Return [X, Y] of the center of cell containing provided text 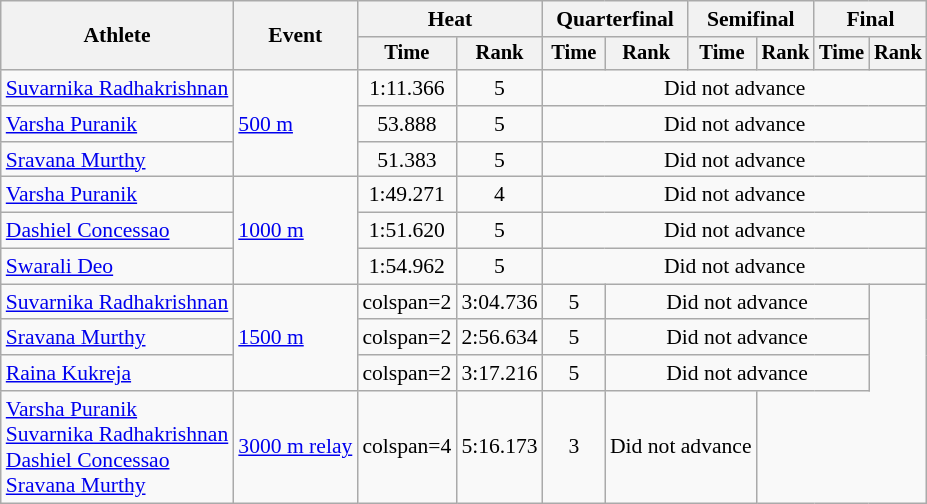
Event [295, 36]
1:11.366 [406, 88]
1:49.271 [406, 195]
53.888 [406, 124]
Raina Kukreja [118, 373]
Heat [450, 19]
2:56.634 [499, 338]
Dashiel Concessao [118, 231]
Swarali Deo [118, 267]
Quarterfinal [616, 19]
51.383 [406, 160]
3:17.216 [499, 373]
1500 m [295, 338]
colspan=4 [406, 447]
5:16.173 [499, 447]
4 [499, 195]
3000 m relay [295, 447]
Final [870, 19]
1000 m [295, 230]
3 [574, 447]
Athlete [118, 36]
1:54.962 [406, 267]
1:51.620 [406, 231]
500 m [295, 124]
3:04.736 [499, 302]
Varsha PuranikSuvarnika RadhakrishnanDashiel ConcessaoSravana Murthy [118, 447]
Semifinal [750, 19]
